For the text-containing cell, return its midpoint in [X, Y] coordinate format. 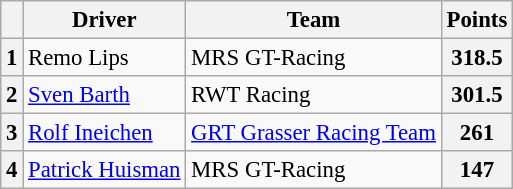
301.5 [476, 95]
2 [12, 95]
3 [12, 133]
318.5 [476, 58]
1 [12, 58]
Points [476, 20]
147 [476, 170]
Driver [104, 20]
Patrick Huisman [104, 170]
GRT Grasser Racing Team [314, 133]
Team [314, 20]
261 [476, 133]
Sven Barth [104, 95]
Rolf Ineichen [104, 133]
RWT Racing [314, 95]
4 [12, 170]
Remo Lips [104, 58]
